Output the [X, Y] coordinate of the center of the cell containing the given text.  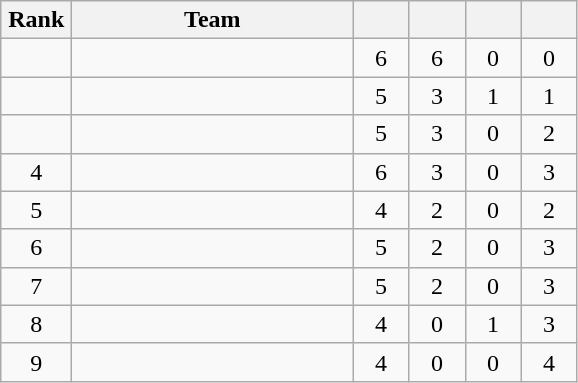
8 [36, 324]
Team [212, 20]
9 [36, 362]
Rank [36, 20]
7 [36, 286]
